Extract the (x, y) coordinate from the center of the cell holding the provided text.  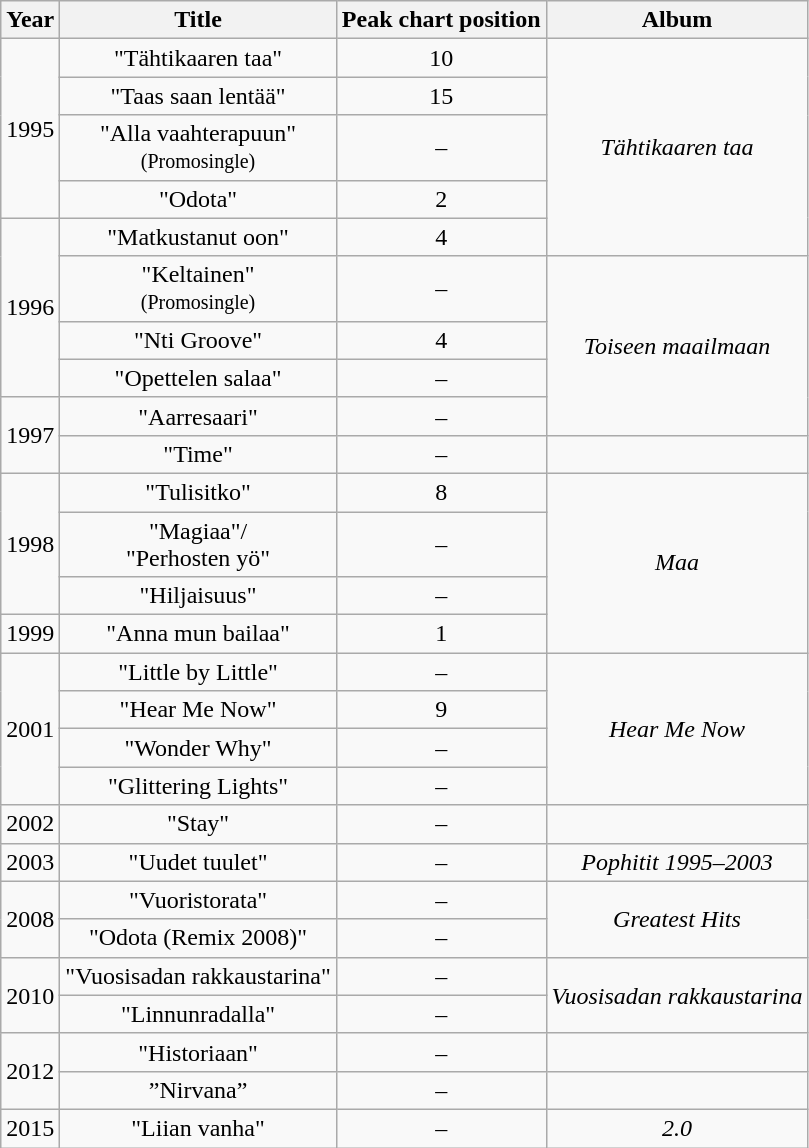
"Time" (198, 454)
”Nirvana” (198, 1090)
"Historiaan" (198, 1052)
Pophitit 1995–2003 (677, 862)
Album (677, 20)
1996 (30, 308)
Hear Me Now (677, 729)
"Little by Little" (198, 672)
1998 (30, 544)
"Opettelen salaa" (198, 378)
"Anna mun bailaa" (198, 634)
"Vuosisadan rakkaustarina" (198, 976)
Vuosisadan rakkaustarina (677, 995)
Year (30, 20)
1995 (30, 128)
Title (198, 20)
2.0 (677, 1128)
8 (441, 492)
2001 (30, 729)
15 (441, 96)
"Matkustanut oon" (198, 237)
"Tähtikaaren taa" (198, 58)
"Vuoristorata" (198, 900)
Maa (677, 562)
2002 (30, 824)
Peak chart position (441, 20)
"Alla vaahterapuun"(Promosingle) (198, 148)
10 (441, 58)
"Tulisitko" (198, 492)
2012 (30, 1071)
9 (441, 710)
"Hiljaisuus" (198, 596)
"Hear Me Now" (198, 710)
2 (441, 199)
"Odota" (198, 199)
2003 (30, 862)
1 (441, 634)
2008 (30, 919)
2010 (30, 995)
"Odota (Remix 2008)" (198, 938)
"Keltainen"(Promosingle) (198, 288)
"Glittering Lights" (198, 786)
Greatest Hits (677, 919)
"Stay" (198, 824)
Toiseen maailmaan (677, 346)
"Magiaa"/"Perhosten yö" (198, 544)
"Nti Groove" (198, 340)
1997 (30, 435)
"Liian vanha" (198, 1128)
2015 (30, 1128)
1999 (30, 634)
"Aarresaari" (198, 416)
"Linnunradalla" (198, 1014)
"Uudet tuulet" (198, 862)
"Wonder Why" (198, 748)
"Taas saan lentää" (198, 96)
Tähtikaaren taa (677, 148)
